Determine the (X, Y) coordinate at the center of the cell enclosing the given text.  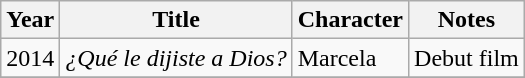
Title (176, 20)
¿Qué le dijiste a Dios? (176, 58)
Notes (467, 20)
Character (350, 20)
2014 (30, 58)
Debut film (467, 58)
Year (30, 20)
Marcela (350, 58)
